Determine the [x, y] coordinate at the center of the cell enclosing the given text.  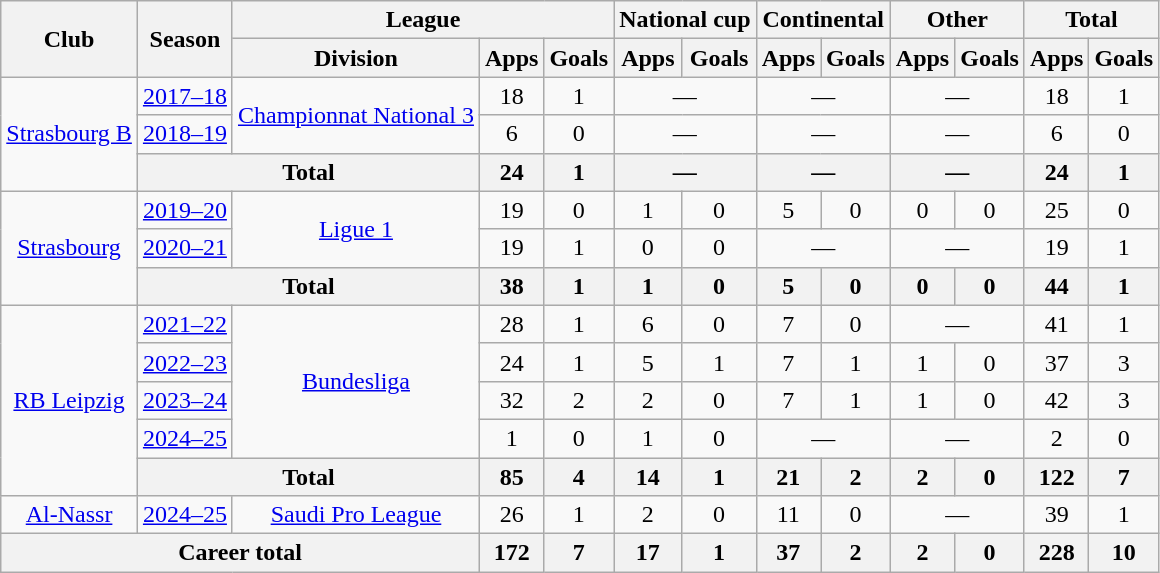
25 [1056, 210]
2022–23 [184, 362]
Strasbourg [70, 248]
38 [511, 286]
10 [1124, 553]
228 [1056, 553]
Championnat National 3 [356, 115]
2023–24 [184, 400]
Saudi Pro League [356, 515]
2019–20 [184, 210]
44 [1056, 286]
National cup [685, 20]
85 [511, 477]
Continental [823, 20]
Strasbourg B [70, 134]
122 [1056, 477]
Career total [240, 553]
Season [184, 39]
32 [511, 400]
21 [788, 477]
2018–19 [184, 134]
2021–22 [184, 324]
17 [648, 553]
League [422, 20]
Ligue 1 [356, 229]
41 [1056, 324]
14 [648, 477]
Al-Nassr [70, 515]
26 [511, 515]
172 [511, 553]
Other [957, 20]
28 [511, 324]
Bundesliga [356, 381]
Club [70, 39]
42 [1056, 400]
11 [788, 515]
4 [579, 477]
Division [356, 58]
2017–18 [184, 96]
2020–21 [184, 248]
RB Leipzig [70, 400]
39 [1056, 515]
